Pinpoint the cell where the given text exists, returning its [x, y] midpoint coordinate. 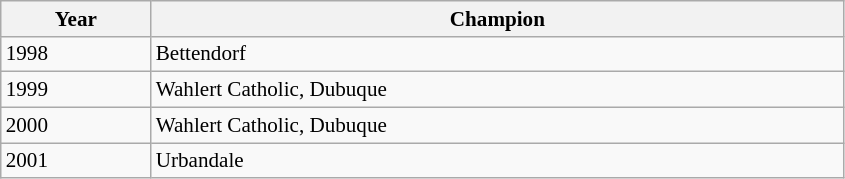
2000 [76, 124]
Champion [498, 18]
1999 [76, 90]
Bettendorf [498, 54]
1998 [76, 54]
2001 [76, 160]
Urbandale [498, 160]
Year [76, 18]
